Search for the cell housing the specified text and yield its (X, Y) center coordinate. 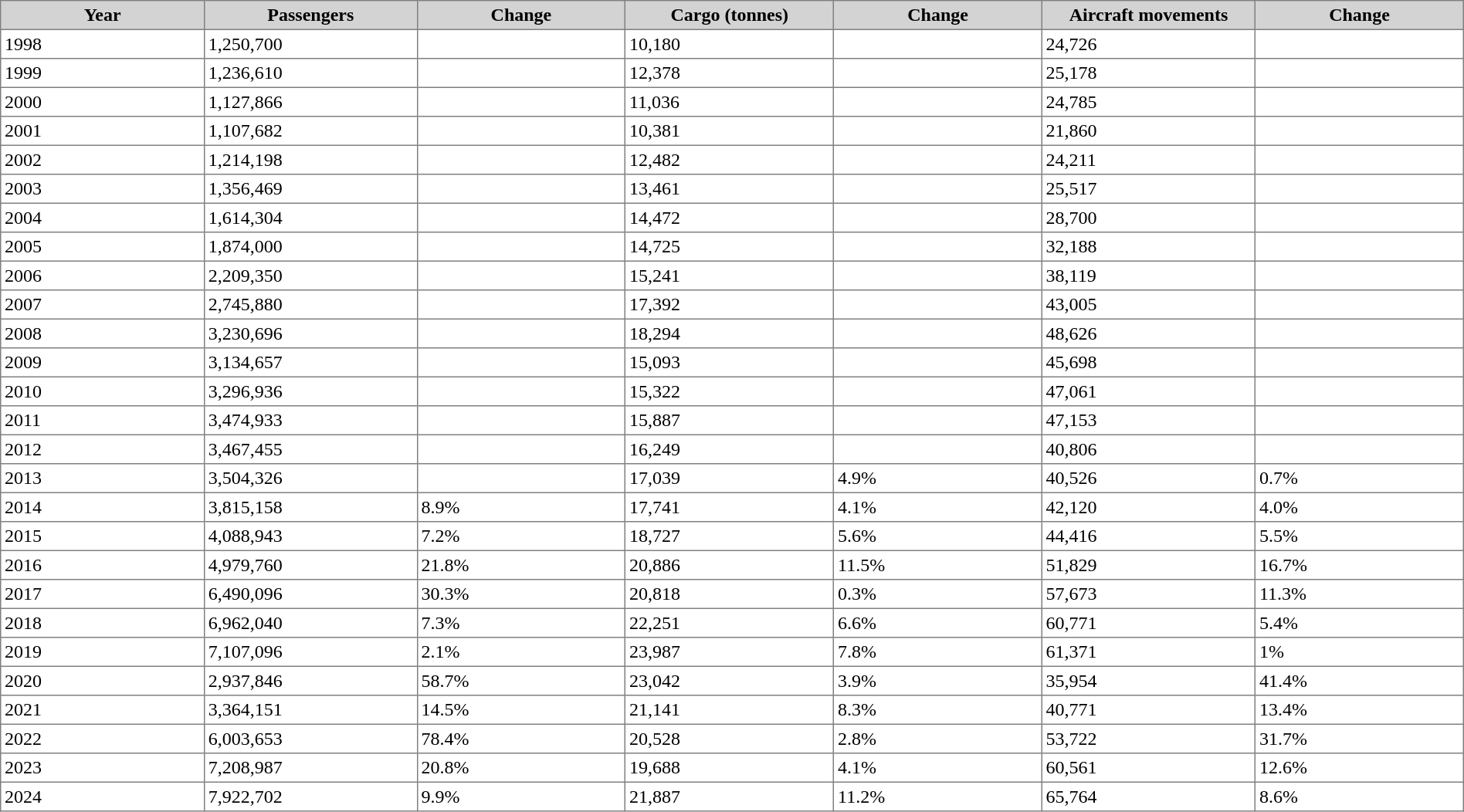
43,005 (1148, 305)
2019 (103, 652)
4,088,943 (311, 536)
2004 (103, 218)
65,764 (1148, 797)
1,250,700 (311, 44)
Passengers (311, 15)
2000 (103, 102)
40,771 (1148, 710)
21,860 (1148, 131)
14,725 (730, 247)
1% (1360, 652)
2021 (103, 710)
3.9% (937, 681)
47,061 (1148, 391)
2,937,846 (311, 681)
51,829 (1148, 565)
21,887 (730, 797)
7.8% (937, 652)
6,490,096 (311, 594)
20,886 (730, 565)
13,461 (730, 189)
2017 (103, 594)
5.4% (1360, 623)
6,962,040 (311, 623)
20.8% (520, 768)
3,474,933 (311, 421)
58.7% (520, 681)
8.3% (937, 710)
4.0% (1360, 507)
21,141 (730, 710)
7.3% (520, 623)
2016 (103, 565)
11.3% (1360, 594)
0.3% (937, 594)
11.5% (937, 565)
20,528 (730, 739)
38,119 (1148, 276)
3,296,936 (311, 391)
2007 (103, 305)
2022 (103, 739)
5.5% (1360, 536)
2020 (103, 681)
2014 (103, 507)
15,322 (730, 391)
2010 (103, 391)
40,526 (1148, 479)
1,874,000 (311, 247)
2023 (103, 768)
24,211 (1148, 160)
32,188 (1148, 247)
10,180 (730, 44)
24,726 (1148, 44)
19,688 (730, 768)
9.9% (520, 797)
15,887 (730, 421)
45,698 (1148, 363)
42,120 (1148, 507)
3,815,158 (311, 507)
17,039 (730, 479)
12.6% (1360, 768)
14,472 (730, 218)
3,504,326 (311, 479)
8.9% (520, 507)
14.5% (520, 710)
2002 (103, 160)
48,626 (1148, 333)
11,036 (730, 102)
28,700 (1148, 218)
57,673 (1148, 594)
61,371 (1148, 652)
7.2% (520, 536)
1,107,682 (311, 131)
10,381 (730, 131)
17,741 (730, 507)
1,356,469 (311, 189)
25,178 (1148, 73)
2001 (103, 131)
18,727 (730, 536)
44,416 (1148, 536)
25,517 (1148, 189)
2009 (103, 363)
0.7% (1360, 479)
5.6% (937, 536)
24,785 (1148, 102)
22,251 (730, 623)
12,482 (730, 160)
1998 (103, 44)
Aircraft movements (1148, 15)
2011 (103, 421)
11.2% (937, 797)
2008 (103, 333)
2005 (103, 247)
30.3% (520, 594)
16,249 (730, 449)
53,722 (1148, 739)
2006 (103, 276)
2,745,880 (311, 305)
23,042 (730, 681)
3,467,455 (311, 449)
1,214,198 (311, 160)
7,922,702 (311, 797)
7,208,987 (311, 768)
1,127,866 (311, 102)
6,003,653 (311, 739)
13.4% (1360, 710)
8.6% (1360, 797)
40,806 (1148, 449)
1,614,304 (311, 218)
20,818 (730, 594)
6.6% (937, 623)
16.7% (1360, 565)
3,230,696 (311, 333)
1,236,610 (311, 73)
7,107,096 (311, 652)
2.8% (937, 739)
1999 (103, 73)
18,294 (730, 333)
60,561 (1148, 768)
2018 (103, 623)
23,987 (730, 652)
47,153 (1148, 421)
4.9% (937, 479)
17,392 (730, 305)
21.8% (520, 565)
2015 (103, 536)
2024 (103, 797)
78.4% (520, 739)
31.7% (1360, 739)
15,093 (730, 363)
3,364,151 (311, 710)
2,209,350 (311, 276)
2003 (103, 189)
2012 (103, 449)
12,378 (730, 73)
41.4% (1360, 681)
60,771 (1148, 623)
2.1% (520, 652)
15,241 (730, 276)
35,954 (1148, 681)
3,134,657 (311, 363)
Year (103, 15)
Cargo (tonnes) (730, 15)
2013 (103, 479)
4,979,760 (311, 565)
